Locate the cell with the specified text and output its [x, y] center coordinate. 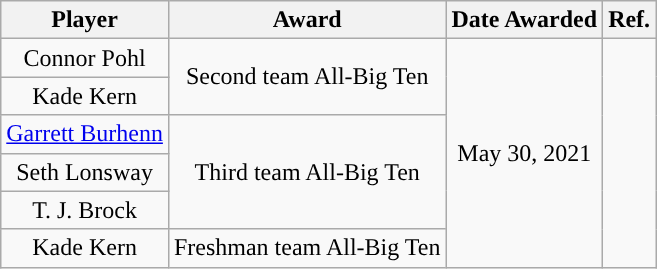
Ref. [630, 20]
Date Awarded [524, 20]
Player [85, 20]
T. J. Brock [85, 210]
Third team All-Big Ten [307, 172]
May 30, 2021 [524, 153]
Connor Pohl [85, 58]
Seth Lonsway [85, 172]
Second team All-Big Ten [307, 77]
Freshman team All-Big Ten [307, 248]
Garrett Burhenn [85, 134]
Award [307, 20]
